For the text-containing cell, return its midpoint in (x, y) coordinate format. 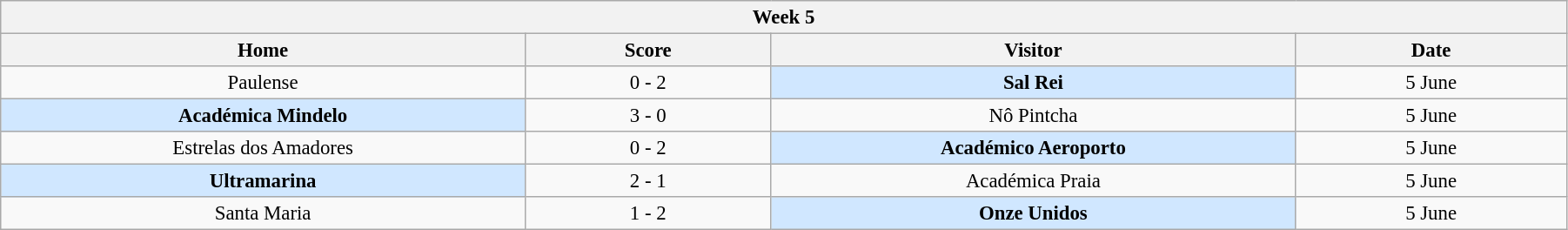
Week 5 (784, 17)
Santa Maria (263, 213)
Estrelas dos Amadores (263, 148)
Onze Unidos (1034, 213)
Ultramarina (263, 181)
2 - 1 (647, 181)
Académico Aeroporto (1034, 148)
1 - 2 (647, 213)
3 - 0 (647, 116)
Académica Praia (1034, 181)
Score (647, 51)
Home (263, 51)
Visitor (1034, 51)
Sal Rei (1034, 83)
Date (1431, 51)
Nô Pintcha (1034, 116)
Paulense (263, 83)
Académica Mindelo (263, 116)
